Detect which cell encompasses the target text, then output its (X, Y) center coordinate. 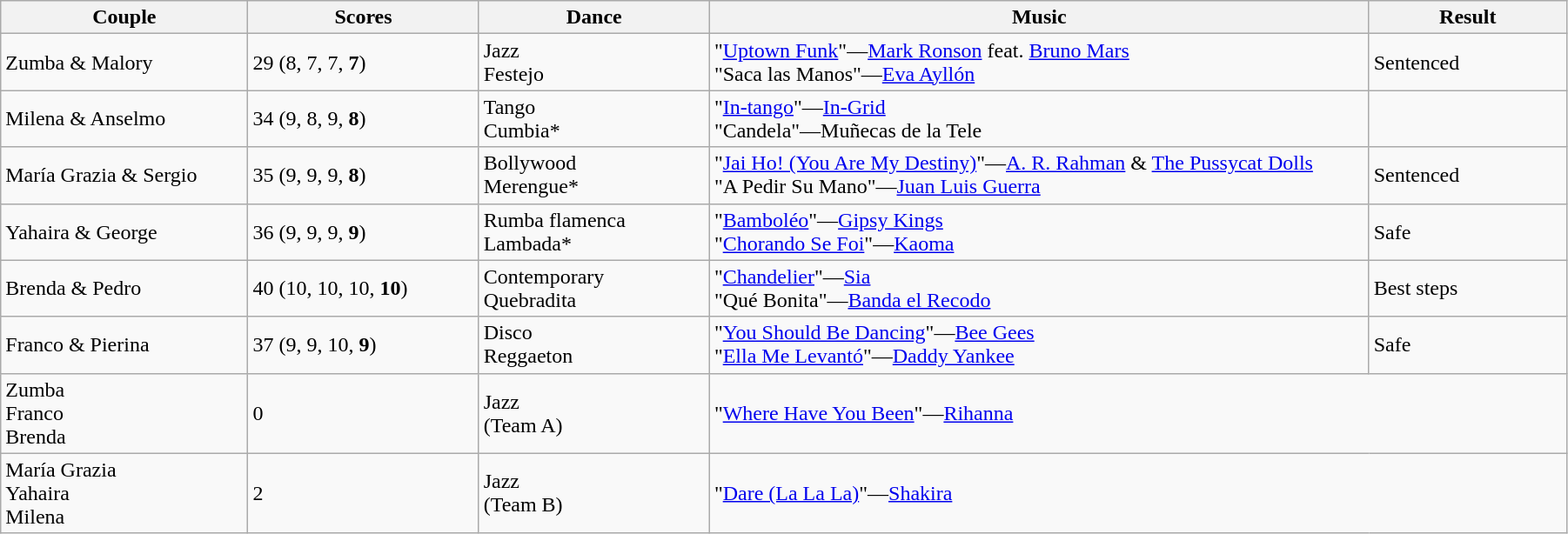
2 (364, 493)
María GraziaYahairaMilena (124, 493)
40 (10, 10, 10, 10) (364, 289)
37 (9, 9, 10, 9) (364, 344)
"In-tango"—In-Grid"Candela"—Muñecas de la Tele (1039, 118)
Yahaira & George (124, 231)
Jazz(Team B) (593, 493)
Dance (593, 17)
Scores (364, 17)
Result (1467, 17)
Best steps (1467, 289)
María Grazia & Sergio (124, 176)
Franco & Pierina (124, 344)
"Where Have You Been"—Rihanna (1138, 413)
Rumba flamencaLambada* (593, 231)
TangoCumbia* (593, 118)
Brenda & Pedro (124, 289)
BollywoodMerengue* (593, 176)
Couple (124, 17)
"Uptown Funk"—Mark Ronson feat. Bruno Mars"Saca las Manos"—Eva Ayllón (1039, 63)
0 (364, 413)
Zumba & Malory (124, 63)
ZumbaFrancoBrenda (124, 413)
29 (8, 7, 7, 7) (364, 63)
"Jai Ho! (You Are My Destiny)"—A. R. Rahman & The Pussycat Dolls"A Pedir Su Mano"—Juan Luis Guerra (1039, 176)
JazzFestejo (593, 63)
36 (9, 9, 9, 9) (364, 231)
ContemporaryQuebradita (593, 289)
"Chandelier"—Sia"Qué Bonita"—Banda el Recodo (1039, 289)
35 (9, 9, 9, 8) (364, 176)
"Dare (La La La)"—Shakira (1138, 493)
"You Should Be Dancing"—Bee Gees"Ella Me Levantó"—Daddy Yankee (1039, 344)
Jazz(Team A) (593, 413)
Milena & Anselmo (124, 118)
34 (9, 8, 9, 8) (364, 118)
"Bamboléo"—Gipsy Kings"Chorando Se Foi"—Kaoma (1039, 231)
DiscoReggaeton (593, 344)
Music (1039, 17)
